Find where the given text appears and provide that cell's center as (x, y) coordinate. 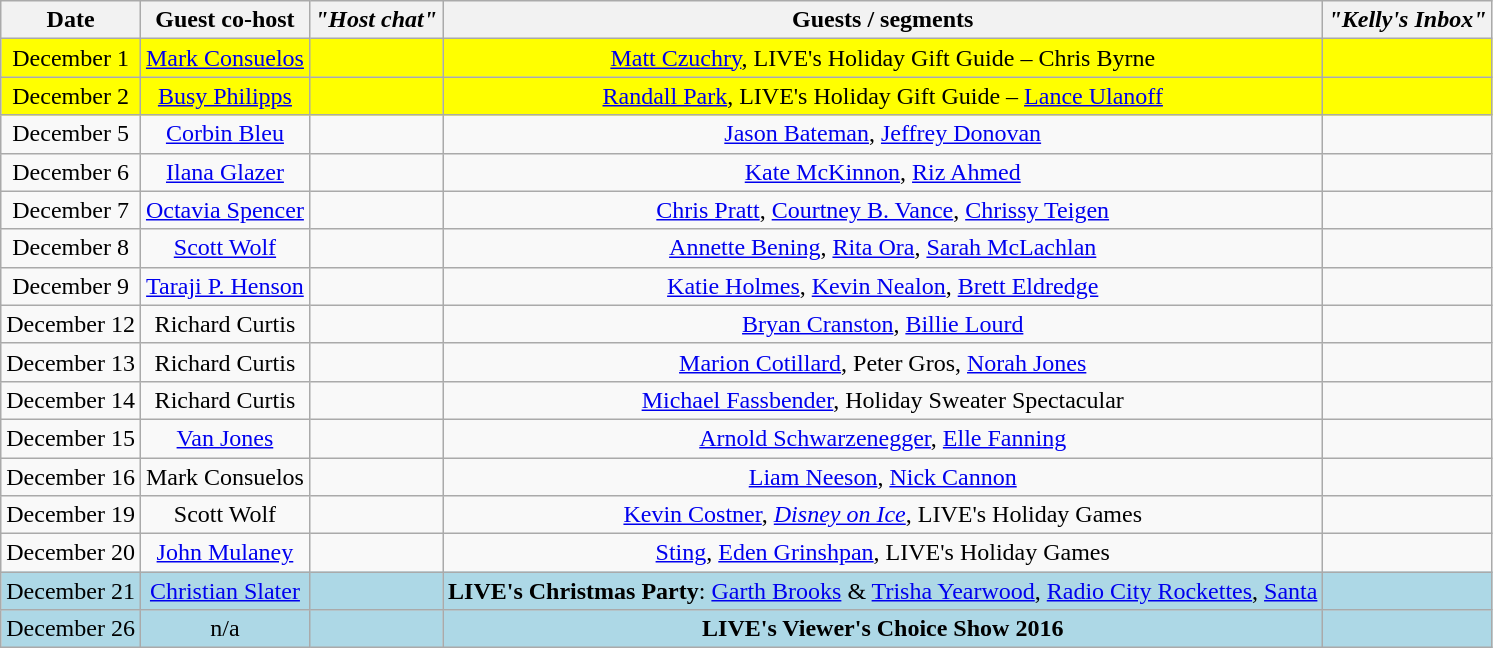
Randall Park, LIVE's Holiday Gift Guide – Lance Ulanoff (883, 96)
Date (71, 20)
Van Jones (224, 438)
December 6 (71, 172)
December 12 (71, 324)
December 14 (71, 400)
Katie Holmes, Kevin Nealon, Brett Eldredge (883, 286)
Guests / segments (883, 20)
December 2 (71, 96)
December 19 (71, 515)
December 26 (71, 629)
December 13 (71, 362)
"Kelly's Inbox" (1408, 20)
December 16 (71, 477)
Christian Slater (224, 591)
LIVE's Viewer's Choice Show 2016 (883, 629)
December 15 (71, 438)
Arnold Schwarzenegger, Elle Fanning (883, 438)
Sting, Eden Grinshpan, LIVE's Holiday Games (883, 553)
"Host chat" (376, 20)
Taraji P. Henson (224, 286)
Corbin Bleu (224, 134)
December 5 (71, 134)
n/a (224, 629)
December 21 (71, 591)
December 20 (71, 553)
Annette Bening, Rita Ora, Sarah McLachlan (883, 248)
Chris Pratt, Courtney B. Vance, Chrissy Teigen (883, 210)
Jason Bateman, Jeffrey Donovan (883, 134)
Ilana Glazer (224, 172)
Matt Czuchry, LIVE's Holiday Gift Guide – Chris Byrne (883, 58)
December 8 (71, 248)
Michael Fassbender, Holiday Sweater Spectacular (883, 400)
Bryan Cranston, Billie Lourd (883, 324)
Marion Cotillard, Peter Gros, Norah Jones (883, 362)
December 7 (71, 210)
Guest co-host (224, 20)
Busy Philipps (224, 96)
Octavia Spencer (224, 210)
Kate McKinnon, Riz Ahmed (883, 172)
Liam Neeson, Nick Cannon (883, 477)
LIVE's Christmas Party: Garth Brooks & Trisha Yearwood, Radio City Rockettes, Santa (883, 591)
Kevin Costner, Disney on Ice, LIVE's Holiday Games (883, 515)
December 9 (71, 286)
December 1 (71, 58)
John Mulaney (224, 553)
